Identify which cell holds the provided text, then report its [x, y] central coordinate. 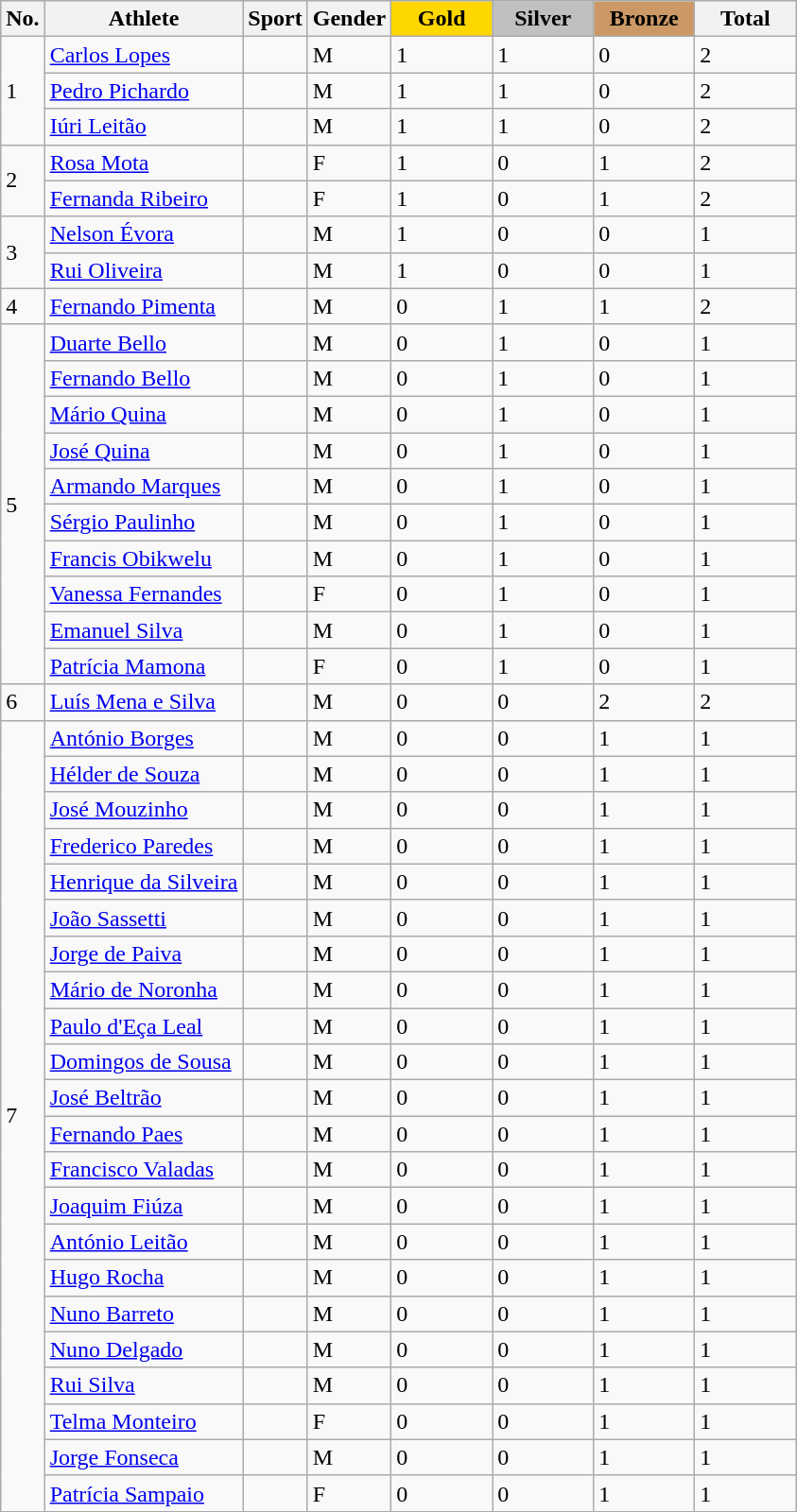
João Sassetti [144, 918]
Nelson Évora [144, 234]
Mário Quina [144, 414]
António Borges [144, 738]
Fernando Paes [144, 1134]
António Leitão [144, 1242]
Fernando Bello [144, 378]
Fernanda Ribeiro [144, 198]
Domingos de Sousa [144, 1062]
Armando Marques [144, 487]
4 [23, 306]
Francis Obikwelu [144, 558]
Frederico Paredes [144, 846]
Luís Mena e Silva [144, 702]
Pedro Pichardo [144, 91]
José Mouzinho [144, 810]
José Quina [144, 451]
Jorge de Paiva [144, 954]
Nuno Delgado [144, 1349]
Nuno Barreto [144, 1314]
Hélder de Souza [144, 774]
Fernando Pimenta [144, 306]
Carlos Lopes [144, 55]
Patrícia Mamona [144, 666]
Emanuel Silva [144, 630]
Total [745, 19]
José Beltrão [144, 1098]
Hugo Rocha [144, 1278]
Rosa Mota [144, 163]
Patrícia Sampaio [144, 1493]
6 [23, 702]
Telma Monteiro [144, 1421]
Athlete [144, 19]
Joaquim Fiúza [144, 1206]
Gender [349, 19]
Sérgio Paulinho [144, 523]
Paulo d'Eça Leal [144, 1025]
Rui Oliveira [144, 270]
Gold [442, 19]
No. [23, 19]
Duarte Bello [144, 342]
7 [23, 1115]
Henrique da Silveira [144, 882]
Vanessa Fernandes [144, 594]
Sport [275, 19]
Francisco Valadas [144, 1170]
Bronze [645, 19]
3 [23, 252]
Iúri Leitão [144, 127]
5 [23, 505]
Mário de Noronha [144, 989]
Silver [543, 19]
Jorge Fonseca [144, 1457]
Rui Silva [144, 1385]
